Capture the cell that displays the provided text and extract its (x, y) central coordinate. 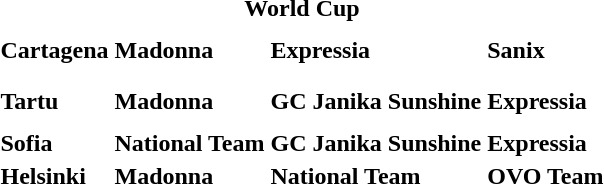
National Team (190, 143)
Expressia (376, 50)
